Capture the cell that displays the provided text and extract its (x, y) central coordinate. 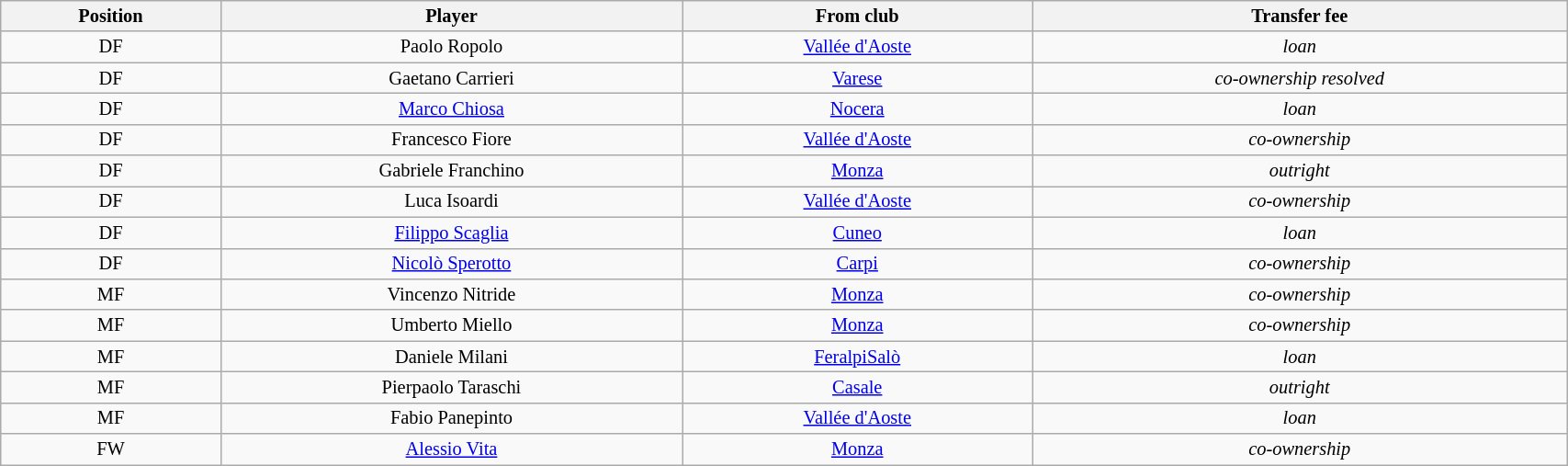
Gabriele Franchino (451, 171)
Paolo Ropolo (451, 47)
Fabio Panepinto (451, 418)
Carpi (858, 264)
Varese (858, 78)
Cuneo (858, 233)
Pierpaolo Taraschi (451, 387)
Alessio Vita (451, 449)
Francesco Fiore (451, 140)
Player (451, 16)
Nicolò Sperotto (451, 264)
Transfer fee (1300, 16)
FeralpiSalò (858, 357)
From club (858, 16)
Daniele Milani (451, 357)
Marco Chiosa (451, 108)
Filippo Scaglia (451, 233)
Gaetano Carrieri (451, 78)
Nocera (858, 108)
Casale (858, 387)
Luca Isoardi (451, 201)
Vincenzo Nitride (451, 294)
Position (110, 16)
Umberto Miello (451, 325)
FW (110, 449)
co-ownership resolved (1300, 78)
